Identify which cell holds the provided text, then report its [X, Y] central coordinate. 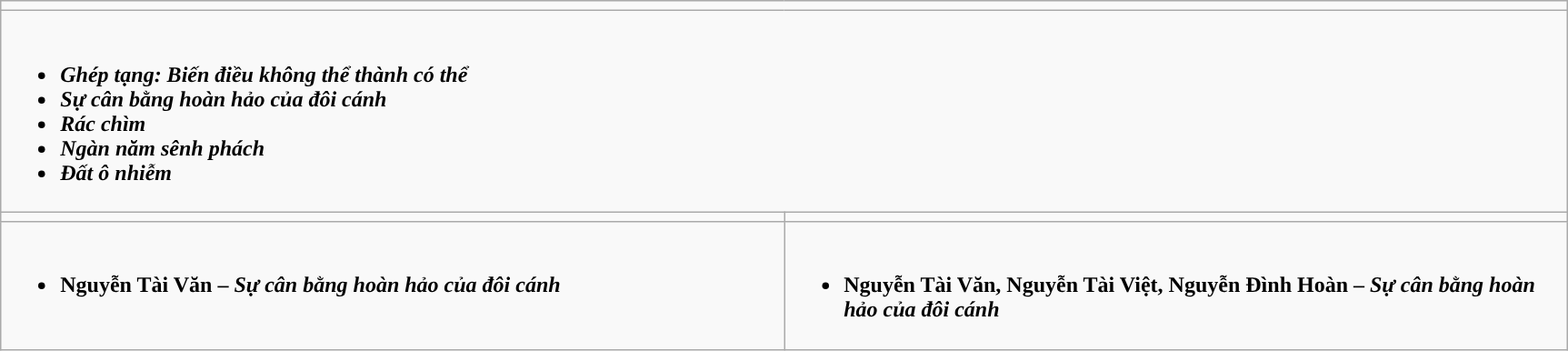
Ghép tạng: Biến điều không thể thành có thểSự cân bằng hoàn hảo của đôi cánhRác chìmNgàn năm sênh pháchĐất ô nhiễm [784, 111]
Nguyễn Tài Văn – Sự cân bằng hoàn hảo của đôi cánh [393, 286]
Nguyễn Tài Văn, Nguyễn Tài Việt, Nguyễn Đình Hoàn – Sự cân bằng hoàn hảo của đôi cánh [1176, 286]
